Identify which cell holds the provided text, then report its (X, Y) central coordinate. 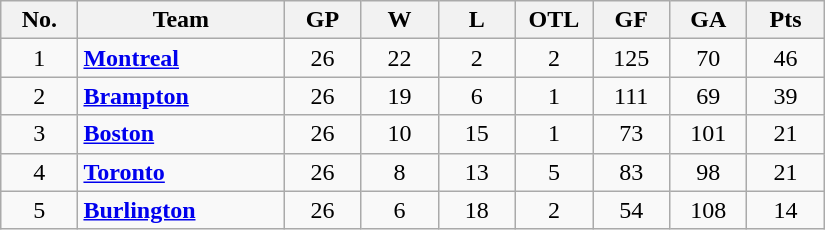
39 (786, 96)
108 (708, 210)
54 (632, 210)
No. (40, 20)
101 (708, 134)
14 (786, 210)
Brampton (181, 96)
4 (40, 172)
Burlington (181, 210)
69 (708, 96)
83 (632, 172)
OTL (554, 20)
22 (400, 58)
3 (40, 134)
W (400, 20)
13 (476, 172)
8 (400, 172)
Team (181, 20)
GF (632, 20)
Montreal (181, 58)
L (476, 20)
70 (708, 58)
10 (400, 134)
46 (786, 58)
GA (708, 20)
Pts (786, 20)
Boston (181, 134)
19 (400, 96)
GP (322, 20)
Toronto (181, 172)
125 (632, 58)
111 (632, 96)
98 (708, 172)
73 (632, 134)
18 (476, 210)
15 (476, 134)
